Identify which cell holds the provided text, then report its (x, y) central coordinate. 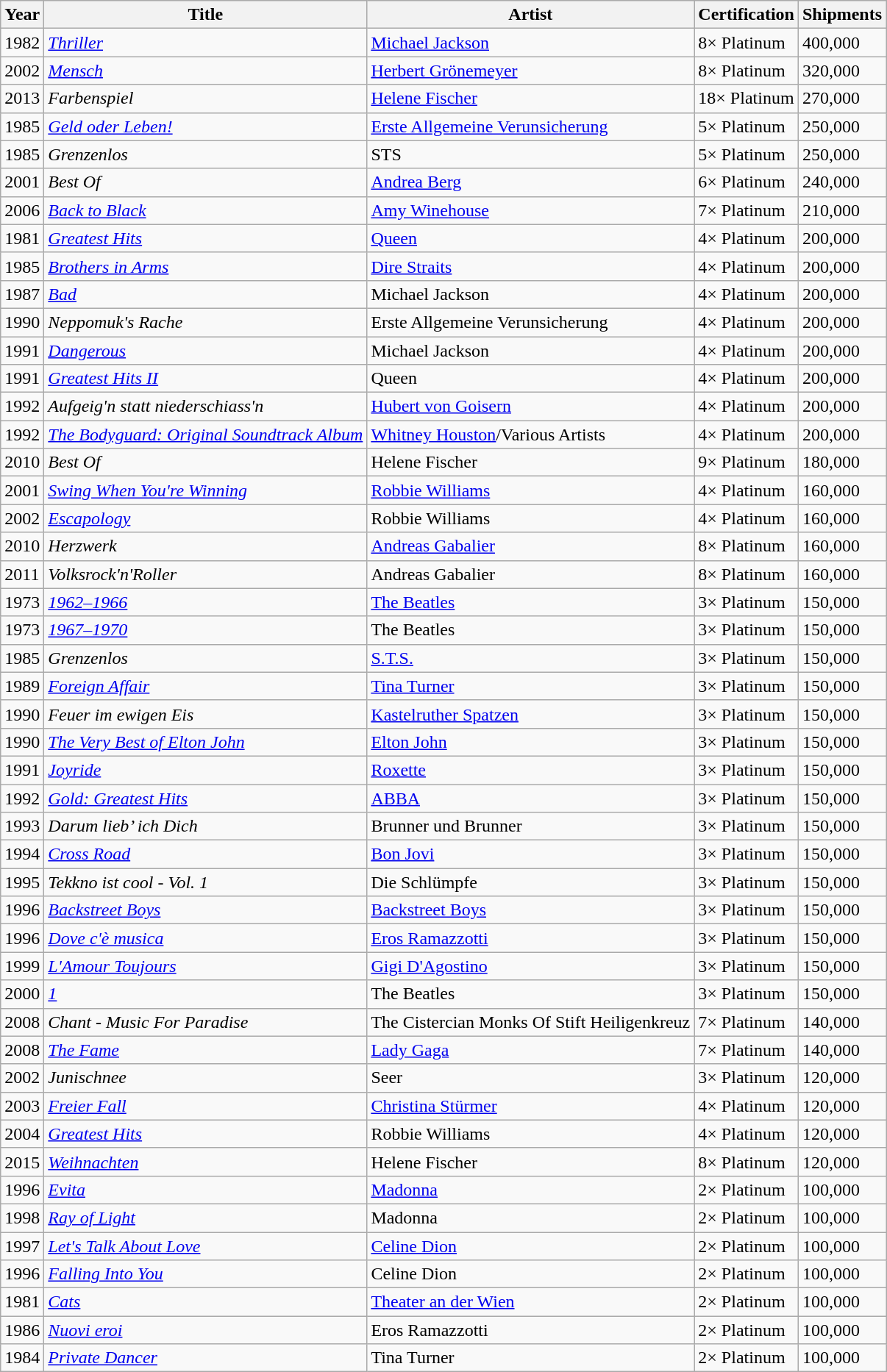
210,000 (841, 210)
Geld oder Leben! (206, 126)
Certification (747, 15)
Farbenspiel (206, 99)
Mensch (206, 71)
Gigi D'Agostino (531, 966)
Let's Talk About Love (206, 1246)
Seer (531, 1078)
Volksrock'n'Roller (206, 574)
Neppomuk's Rache (206, 322)
1989 (22, 686)
The Bodyguard: Original Soundtrack Album (206, 435)
Andrea Berg (531, 182)
Year (22, 15)
ABBA (531, 798)
Herzwerk (206, 546)
Escapology (206, 518)
Back to Black (206, 210)
Brothers in Arms (206, 266)
1999 (22, 966)
Dangerous (206, 351)
2003 (22, 1106)
1987 (22, 294)
240,000 (841, 182)
2015 (22, 1162)
1986 (22, 1330)
1994 (22, 854)
Shipments (841, 15)
Darum lieb’ ich Dich (206, 826)
Roxette (531, 770)
2013 (22, 99)
Ray of Light (206, 1218)
1967–1970 (206, 630)
1995 (22, 882)
Freier Fall (206, 1106)
Hubert von Goisern (531, 407)
The Fame (206, 1050)
Theater an der Wien (531, 1302)
Kastelruther Spatzen (531, 714)
1 (206, 994)
2006 (22, 210)
1982 (22, 43)
Herbert Grönemeyer (531, 71)
Weihnachten (206, 1162)
Brunner und Brunner (531, 826)
Feuer im ewigen Eis (206, 714)
1998 (22, 1218)
S.T.S. (531, 658)
Dire Straits (531, 266)
400,000 (841, 43)
Die Schlümpfe (531, 882)
Christina Stürmer (531, 1106)
6× Platinum (747, 182)
Bon Jovi (531, 854)
Bad (206, 294)
Tekkno ist cool - Vol. 1 (206, 882)
1984 (22, 1358)
Chant - Music For Paradise (206, 1022)
Junischnee (206, 1078)
Lady Gaga (531, 1050)
Swing When You're Winning (206, 490)
Foreign Affair (206, 686)
Greatest Hits II (206, 379)
2011 (22, 574)
180,000 (841, 462)
Private Dancer (206, 1358)
Dove c'è musica (206, 938)
1962–1966 (206, 602)
Amy Winehouse (531, 210)
Gold: Greatest Hits (206, 798)
Joyride (206, 770)
9× Platinum (747, 462)
18× Platinum (747, 99)
Title (206, 15)
Falling Into You (206, 1274)
2004 (22, 1134)
The Cistercian Monks Of Stift Heiligenkreuz (531, 1022)
Nuovi eroi (206, 1330)
Whitney Houston/Various Artists (531, 435)
2000 (22, 994)
270,000 (841, 99)
Cross Road (206, 854)
320,000 (841, 71)
Cats (206, 1302)
Elton John (531, 742)
1997 (22, 1246)
Aufgeig'n statt niederschiass'n (206, 407)
Artist (531, 15)
The Very Best of Elton John (206, 742)
Evita (206, 1190)
L'Amour Toujours (206, 966)
Thriller (206, 43)
STS (531, 154)
1993 (22, 826)
